Return the (x, y) coordinate for the center point of the cell that contains the specified text.  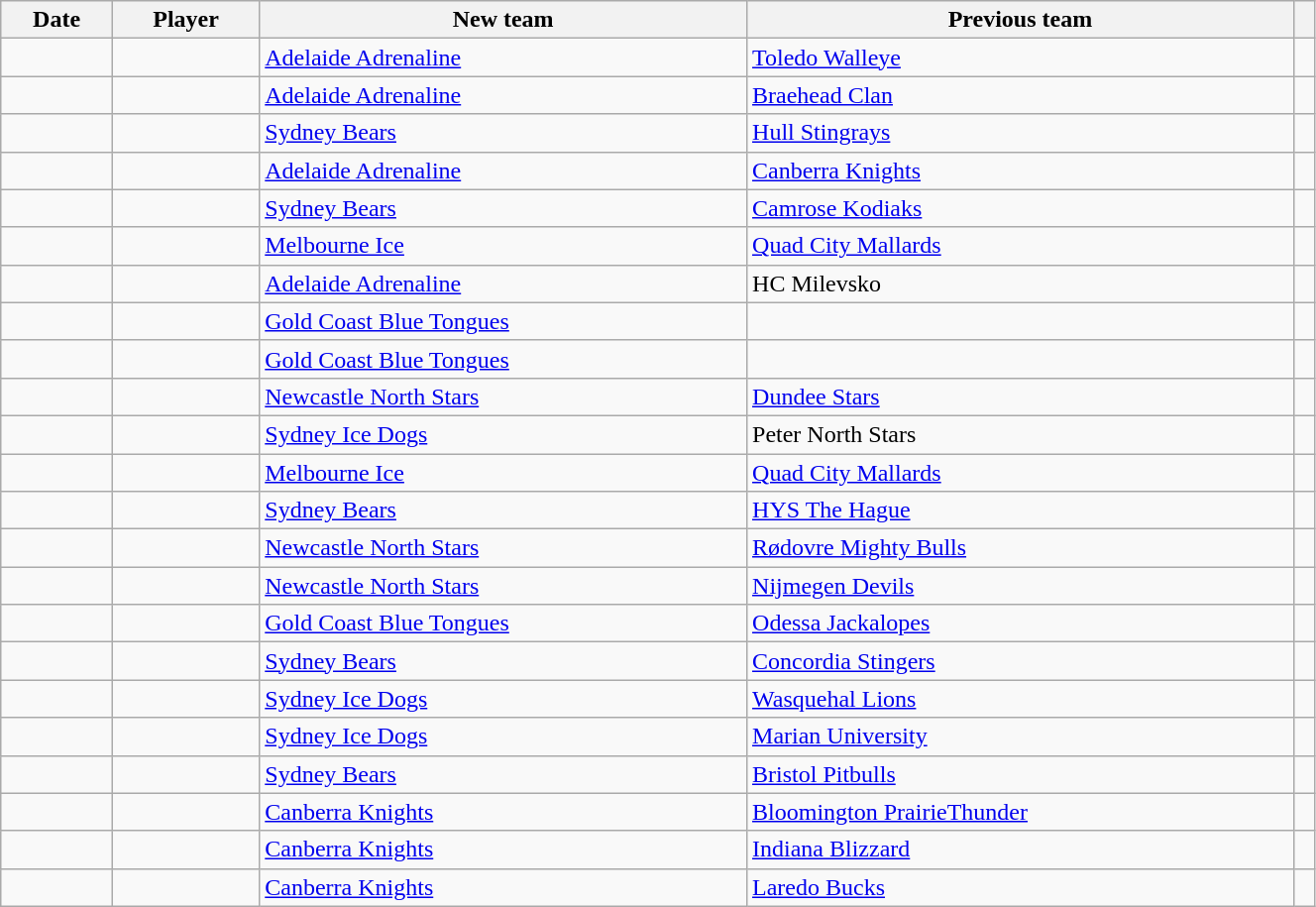
Concordia Stingers (1021, 661)
Laredo Bucks (1021, 887)
Marian University (1021, 737)
Indiana Blizzard (1021, 850)
Toledo Walleye (1021, 57)
Dundee Stars (1021, 397)
Date (57, 20)
Peter North Stars (1021, 434)
Nijmegen Devils (1021, 586)
Braehead Clan (1021, 95)
Rødovre Mighty Bulls (1021, 548)
Player (185, 20)
Wasquehal Lions (1021, 699)
Odessa Jackalopes (1021, 624)
Hull Stingrays (1021, 133)
Bloomington PrairieThunder (1021, 812)
HYS The Hague (1021, 510)
Previous team (1021, 20)
HC Milevsko (1021, 283)
Bristol Pitbulls (1021, 774)
New team (503, 20)
Camrose Kodiaks (1021, 208)
